Determine the (x, y) coordinate at the center of the cell enclosing the given text.  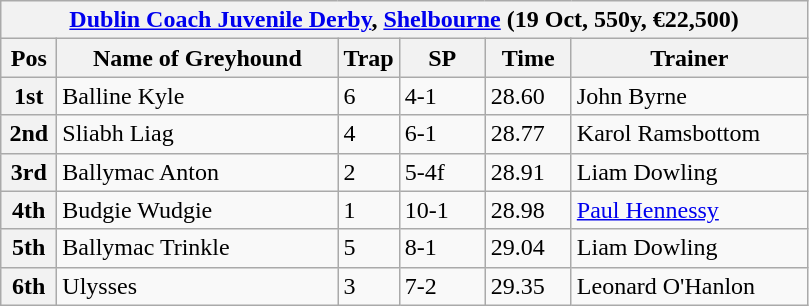
5-4f (442, 172)
28.98 (528, 210)
SP (442, 58)
Dublin Coach Juvenile Derby, Shelbourne (19 Oct, 550y, €22,500) (404, 20)
Ulysses (198, 286)
Trainer (689, 58)
Balline Kyle (198, 96)
7-2 (442, 286)
Ballymac Trinkle (198, 248)
2 (368, 172)
Time (528, 58)
4th (29, 210)
Paul Hennessy (689, 210)
Budgie Wudgie (198, 210)
3rd (29, 172)
Ballymac Anton (198, 172)
10-1 (442, 210)
8-1 (442, 248)
Trap (368, 58)
Name of Greyhound (198, 58)
4 (368, 134)
6 (368, 96)
1 (368, 210)
2nd (29, 134)
3 (368, 286)
28.60 (528, 96)
6-1 (442, 134)
28.77 (528, 134)
Karol Ramsbottom (689, 134)
6th (29, 286)
29.04 (528, 248)
Sliabh Liag (198, 134)
5th (29, 248)
John Byrne (689, 96)
Leonard O'Hanlon (689, 286)
29.35 (528, 286)
4-1 (442, 96)
28.91 (528, 172)
5 (368, 248)
1st (29, 96)
Pos (29, 58)
